Search for the cell housing the specified text and yield its (x, y) center coordinate. 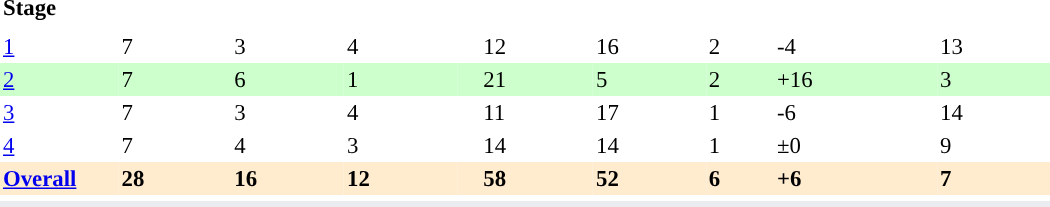
+16 (856, 80)
52 (650, 178)
5 (650, 80)
11 (536, 112)
17 (650, 112)
28 (174, 178)
Overall (59, 178)
±0 (856, 146)
+6 (856, 178)
-4 (856, 46)
-6 (856, 112)
21 (536, 80)
58 (536, 178)
9 (994, 146)
13 (994, 46)
